Scan for the cell matching the given text and deliver its (x, y) coordinate at center. 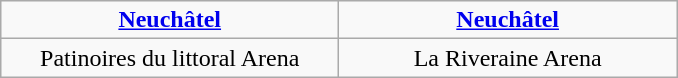
Patinoires du littoral Arena (170, 58)
La Riveraine Arena (508, 58)
